Pinpoint the cell where the given text exists, returning its [x, y] midpoint coordinate. 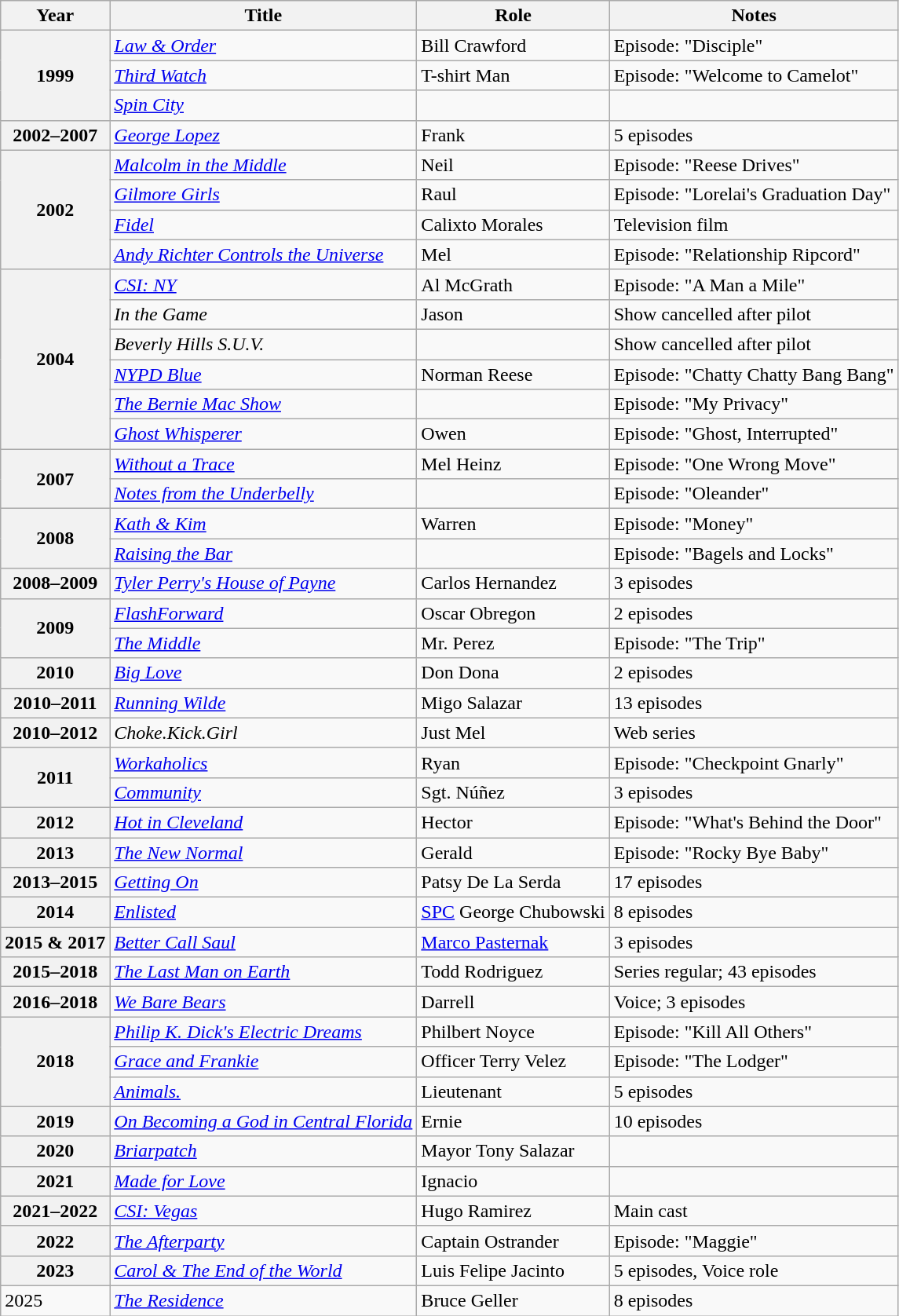
Episode: "My Privacy" [754, 404]
2010–2012 [55, 733]
Getting On [264, 883]
Law & Order [264, 46]
Episode: "Kill All Others" [754, 1032]
Made for Love [264, 1181]
2023 [55, 1270]
Spin City [264, 105]
Episode: "A Man a Mile" [754, 284]
2014 [55, 912]
The Bernie Mac Show [264, 404]
In the Game [264, 314]
Main cast [754, 1211]
Norman Reese [513, 375]
Episode: "One Wrong Move" [754, 464]
Community [264, 792]
Just Mel [513, 733]
Episode: "Checkpoint Gnarly" [754, 762]
Briarpatch [264, 1151]
2018 [55, 1062]
Animals. [264, 1091]
Hector [513, 822]
2008 [55, 539]
Running Wilde [264, 703]
Episode: "Welcome to Camelot" [754, 75]
Calixto Morales [513, 225]
Malcolm in the Middle [264, 165]
Andy Richter Controls the Universe [264, 254]
2012 [55, 822]
Owen [513, 434]
Notes [754, 16]
Year [55, 16]
Workaholics [264, 762]
FlashForward [264, 613]
Mel [513, 254]
Enlisted [264, 912]
Mr. Perez [513, 643]
Voice; 3 episodes [754, 1002]
2015 & 2017 [55, 942]
Web series [754, 733]
Philbert Noyce [513, 1032]
2025 [55, 1300]
Episode: "The Lodger" [754, 1062]
CSI: Vegas [264, 1211]
2013–2015 [55, 883]
1999 [55, 75]
2016–2018 [55, 1002]
Beverly Hills S.U.V. [264, 344]
On Becoming a God in Central Florida [264, 1121]
Raul [513, 195]
Warren [513, 524]
Patsy De La Serda [513, 883]
2011 [55, 777]
George Lopez [264, 135]
Episode: "The Trip" [754, 643]
2002–2007 [55, 135]
Episode: "Maggie" [754, 1241]
2013 [55, 852]
2010–2011 [55, 703]
10 episodes [754, 1121]
Big Love [264, 673]
Third Watch [264, 75]
Mayor Tony Salazar [513, 1151]
Episode: "Money" [754, 524]
The Residence [264, 1300]
2008–2009 [55, 583]
Bruce Geller [513, 1300]
T-shirt Man [513, 75]
Todd Rodriguez [513, 972]
Episode: "Chatty Chatty Bang Bang" [754, 375]
2004 [55, 359]
Ghost Whisperer [264, 434]
Role [513, 16]
Better Call Saul [264, 942]
Bill Crawford [513, 46]
2021 [55, 1181]
Neil [513, 165]
NYPD Blue [264, 375]
Episode: "Disciple" [754, 46]
Carol & The End of the World [264, 1270]
Episode: "Bagels and Locks" [754, 554]
Ryan [513, 762]
Carlos Hernandez [513, 583]
2021–2022 [55, 1211]
CSI: NY [264, 284]
The Middle [264, 643]
13 episodes [754, 703]
Episode: "Ghost, Interrupted" [754, 434]
2015–2018 [55, 972]
The New Normal [264, 852]
Episode: "Relationship Ripcord" [754, 254]
Without a Trace [264, 464]
Don Dona [513, 673]
2022 [55, 1241]
The Afterparty [264, 1241]
Oscar Obregon [513, 613]
Hugo Ramirez [513, 1211]
2002 [55, 210]
17 episodes [754, 883]
Kath & Kim [264, 524]
Television film [754, 225]
2020 [55, 1151]
The Last Man on Earth [264, 972]
Mel Heinz [513, 464]
Episode: "What's Behind the Door" [754, 822]
Ernie [513, 1121]
Luis Felipe Jacinto [513, 1270]
2019 [55, 1121]
Captain Ostrander [513, 1241]
Al McGrath [513, 284]
Episode: "Oleander" [754, 494]
Darrell [513, 1002]
Notes from the Underbelly [264, 494]
Grace and Frankie [264, 1062]
Marco Pasternak [513, 942]
Frank [513, 135]
Series regular; 43 episodes [754, 972]
Ignacio [513, 1181]
Philip K. Dick's Electric Dreams [264, 1032]
Tyler Perry's House of Payne [264, 583]
Episode: "Rocky Bye Baby" [754, 852]
Choke.Kick.Girl [264, 733]
Gilmore Girls [264, 195]
Gerald [513, 852]
SPC George Chubowski [513, 912]
2010 [55, 673]
We Bare Bears [264, 1002]
Episode: "Reese Drives" [754, 165]
5 episodes, Voice role [754, 1270]
Raising the Bar [264, 554]
Episode: "Lorelai's Graduation Day" [754, 195]
Jason [513, 314]
Lieutenant [513, 1091]
Migo Salazar [513, 703]
Title [264, 16]
Officer Terry Velez [513, 1062]
2007 [55, 479]
Sgt. Núñez [513, 792]
Hot in Cleveland [264, 822]
Fidel [264, 225]
2009 [55, 628]
